From the cell containing the given text, extract its center point as (x, y) coordinate. 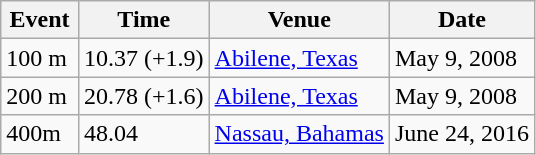
June 24, 2016 (462, 134)
Event (40, 20)
20.78 (+1.6) (144, 96)
Time (144, 20)
400m (40, 134)
100 m (40, 58)
Date (462, 20)
200 m (40, 96)
Venue (299, 20)
10.37 (+1.9) (144, 58)
48.04 (144, 134)
Nassau, Bahamas (299, 134)
